Find where the given text appears and provide that cell's center as (x, y) coordinate. 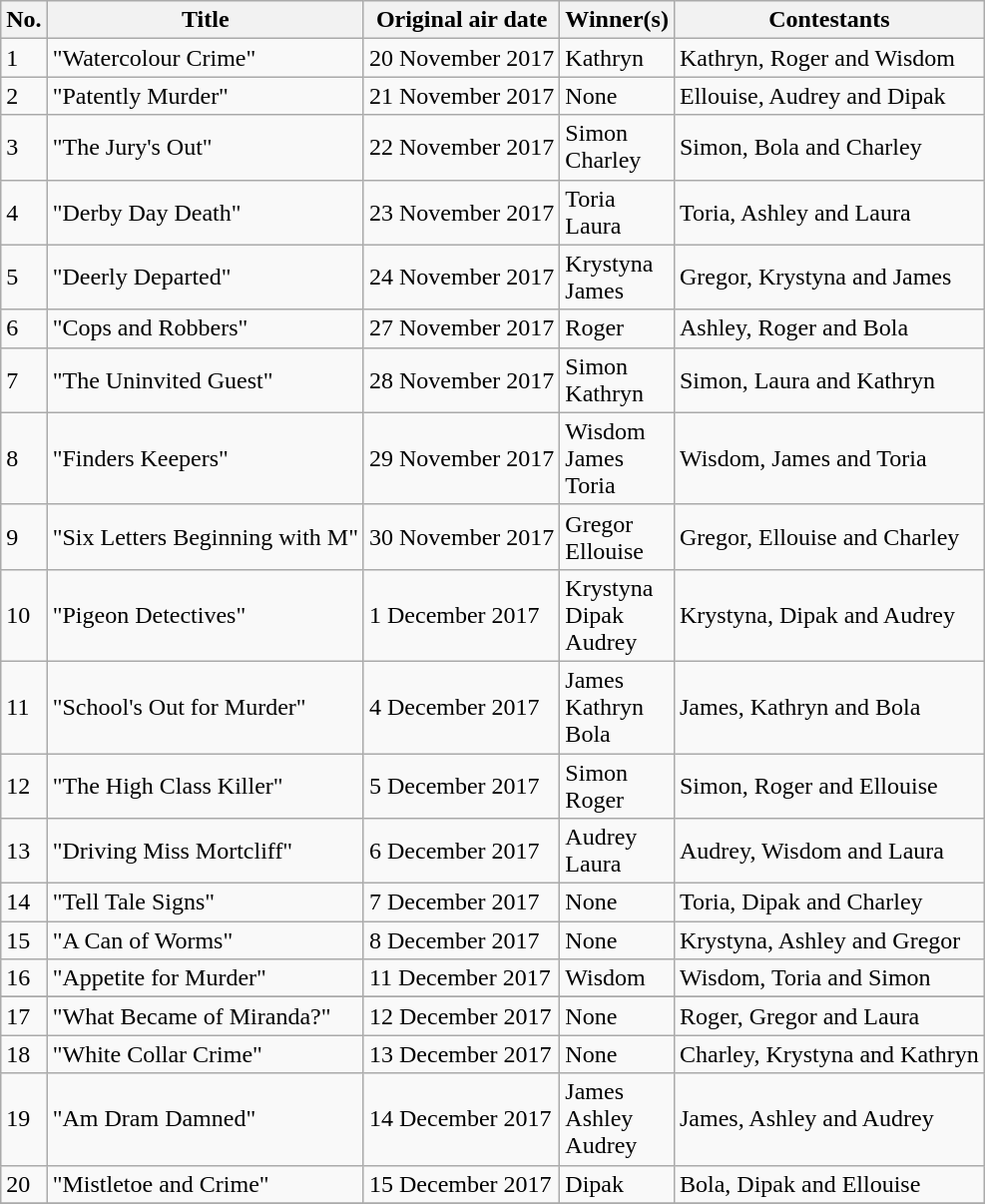
SimonCharley (617, 148)
20 (24, 1184)
23 November 2017 (461, 212)
24 November 2017 (461, 278)
SimonRoger (617, 785)
Title (206, 20)
"Patently Murder" (206, 96)
6 December 2017 (461, 851)
12 December 2017 (461, 1016)
"Deerly Departed" (206, 278)
Gregor, Ellouise and Charley (828, 537)
9 (24, 537)
Kathryn (617, 58)
KrystynaDipakAudrey (617, 615)
WisdomJamesToria (617, 458)
James, Kathryn and Bola (828, 707)
No. (24, 20)
Gregor, Krystyna and James (828, 278)
ToriaLaura (617, 212)
Wisdom, Toria and Simon (828, 978)
James, Ashley and Audrey (828, 1119)
GregorEllouise (617, 537)
KrystynaJames (617, 278)
4 December 2017 (461, 707)
Original air date (461, 20)
AudreyLaura (617, 851)
21 November 2017 (461, 96)
Toria, Ashley and Laura (828, 212)
1 (24, 58)
16 (24, 978)
"Appetite for Murder" (206, 978)
20 November 2017 (461, 58)
"Driving Miss Mortcliff" (206, 851)
18 (24, 1054)
15 December 2017 (461, 1184)
Simon, Laura and Kathryn (828, 379)
8 December 2017 (461, 940)
30 November 2017 (461, 537)
"Mistletoe and Crime" (206, 1184)
"School's Out for Murder" (206, 707)
"Pigeon Detectives" (206, 615)
15 (24, 940)
28 November 2017 (461, 379)
Kathryn, Roger and Wisdom (828, 58)
11 (24, 707)
Simon, Roger and Ellouise (828, 785)
"Six Letters Beginning with M" (206, 537)
27 November 2017 (461, 328)
Roger (617, 328)
"Cops and Robbers" (206, 328)
Ashley, Roger and Bola (828, 328)
SimonKathryn (617, 379)
"The High Class Killer" (206, 785)
13 (24, 851)
6 (24, 328)
Charley, Krystyna and Kathryn (828, 1054)
5 December 2017 (461, 785)
Krystyna, Dipak and Audrey (828, 615)
"White Collar Crime" (206, 1054)
10 (24, 615)
JamesAshleyAudrey (617, 1119)
29 November 2017 (461, 458)
13 December 2017 (461, 1054)
"Finders Keepers" (206, 458)
4 (24, 212)
19 (24, 1119)
"Derby Day Death" (206, 212)
"The Uninvited Guest" (206, 379)
"Am Dram Damned" (206, 1119)
14 (24, 903)
17 (24, 1016)
JamesKathrynBola (617, 707)
1 December 2017 (461, 615)
3 (24, 148)
12 (24, 785)
Bola, Dipak and Ellouise (828, 1184)
Winner(s) (617, 20)
2 (24, 96)
Dipak (617, 1184)
Wisdom, James and Toria (828, 458)
Audrey, Wisdom and Laura (828, 851)
Krystyna, Ashley and Gregor (828, 940)
"A Can of Worms" (206, 940)
11 December 2017 (461, 978)
8 (24, 458)
7 (24, 379)
Simon, Bola and Charley (828, 148)
Ellouise, Audrey and Dipak (828, 96)
Roger, Gregor and Laura (828, 1016)
"Tell Tale Signs" (206, 903)
7 December 2017 (461, 903)
"The Jury's Out" (206, 148)
14 December 2017 (461, 1119)
Toria, Dipak and Charley (828, 903)
Contestants (828, 20)
5 (24, 278)
"What Became of Miranda?" (206, 1016)
"Watercolour Crime" (206, 58)
Wisdom (617, 978)
22 November 2017 (461, 148)
